Return (X, Y) of the center of cell containing provided text 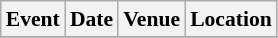
Event (33, 19)
Date (92, 19)
Location (231, 19)
Venue (152, 19)
